Return the [x, y] coordinate for the center point of the cell that contains the specified text.  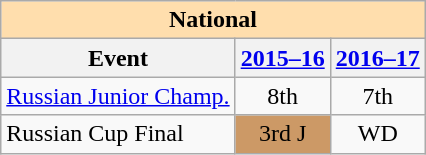
7th [378, 96]
2015–16 [282, 58]
National [214, 20]
Russian Cup Final [118, 134]
8th [282, 96]
3rd J [282, 134]
Russian Junior Champ. [118, 96]
Event [118, 58]
WD [378, 134]
2016–17 [378, 58]
